Capture the cell that displays the provided text and extract its [X, Y] central coordinate. 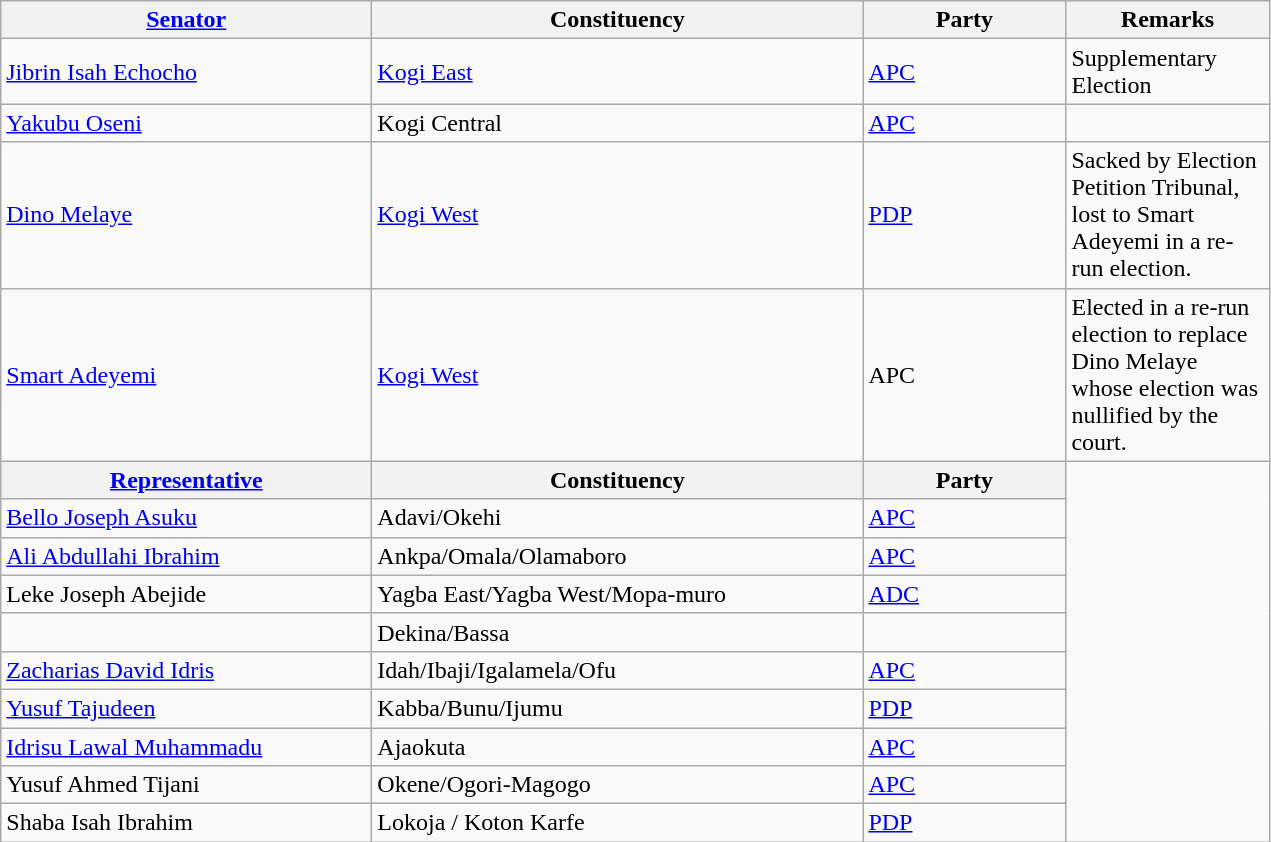
Jibrin Isah Echocho [186, 72]
Okene/Ogori-Magogo [618, 785]
Representative [186, 480]
Kogi East [618, 72]
Smart Adeyemi [186, 374]
Shaba Isah Ibrahim [186, 823]
ADC [964, 594]
Dekina/Bassa [618, 632]
Ajaokuta [618, 747]
Kabba/Bunu/Ijumu [618, 708]
Yusuf Ahmed Tijani [186, 785]
Ankpa/Omala/Olamaboro [618, 556]
Remarks [1168, 20]
Idrisu Lawal Muhammadu [186, 747]
Senator [186, 20]
Ali Abdullahi Ibrahim [186, 556]
Elected in a re-run election to replace Dino Melaye whose election was nullified by the court. [1168, 374]
Bello Joseph Asuku [186, 518]
Adavi/Okehi [618, 518]
Leke Joseph Abejide [186, 594]
Yagba East/Yagba West/Mopa-muro [618, 594]
Dino Melaye [186, 215]
Lokoja / Koton Karfe [618, 823]
Yakubu Oseni [186, 123]
Sacked by Election Petition Tribunal, lost to Smart Adeyemi in a re-run election. [1168, 215]
Yusuf Tajudeen [186, 708]
Kogi Central [618, 123]
Idah/Ibaji/Igalamela/Ofu [618, 670]
Supplementary Election [1168, 72]
Zacharias David Idris [186, 670]
